Extract the [x, y] coordinate from the center of the cell holding the provided text.  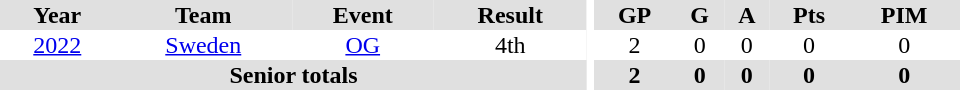
A [747, 15]
GP [635, 15]
Event [363, 15]
2022 [58, 45]
Sweden [204, 45]
Pts [810, 15]
Senior totals [294, 75]
Year [58, 15]
4th [511, 45]
PIM [904, 15]
Team [204, 15]
OG [363, 45]
G [700, 15]
Result [511, 15]
